Output the [x, y] coordinate of the center of the cell containing the given text.  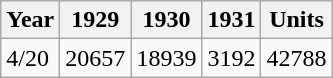
3192 [232, 58]
20657 [96, 58]
Units [296, 20]
1930 [166, 20]
4/20 [30, 58]
Year [30, 20]
1931 [232, 20]
18939 [166, 58]
42788 [296, 58]
1929 [96, 20]
